Identify which cell holds the provided text, then report its (x, y) central coordinate. 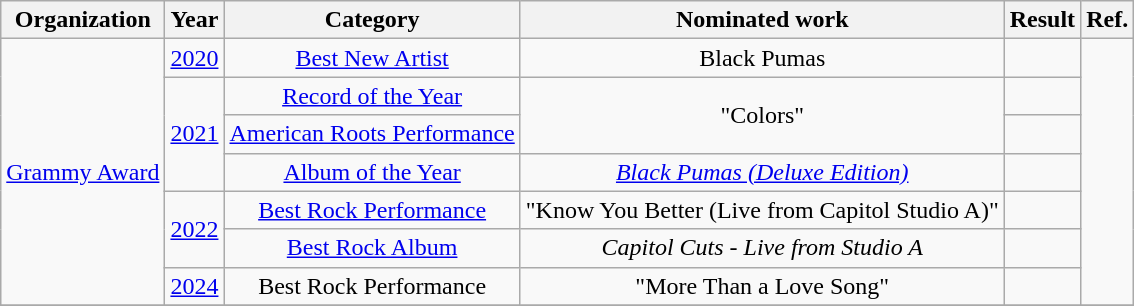
Year (194, 20)
2022 (194, 229)
Record of the Year (372, 96)
Result (1042, 20)
"Colors" (762, 115)
"Know You Better (Live from Capitol Studio A)" (762, 210)
2024 (194, 286)
Grammy Award (83, 172)
Category (372, 20)
Capitol Cuts - Live from Studio A (762, 248)
"More Than a Love Song" (762, 286)
American Roots Performance (372, 134)
Best New Artist (372, 58)
2021 (194, 134)
Best Rock Album (372, 248)
2020 (194, 58)
Nominated work (762, 20)
Black Pumas (Deluxe Edition) (762, 172)
Black Pumas (762, 58)
Album of the Year (372, 172)
Ref. (1108, 20)
Organization (83, 20)
